Identify which cell holds the provided text, then report its [x, y] central coordinate. 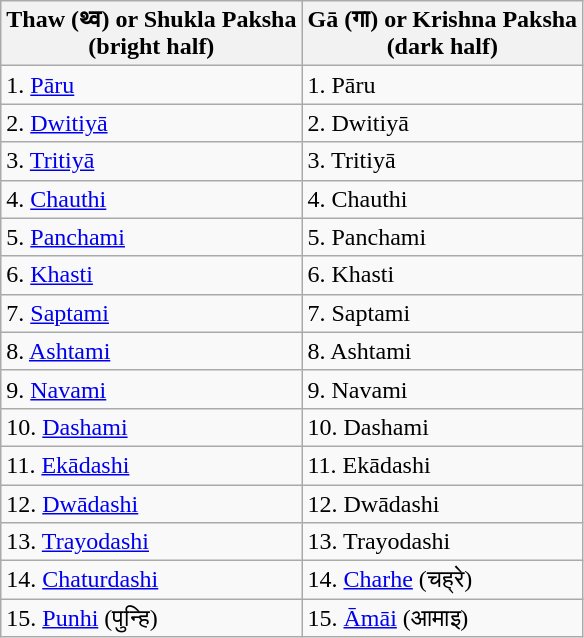
14. Chaturdashi [152, 580]
Gā (गा) or Krishna Paksha(dark half) [442, 34]
14. Charhe (चह्रे) [442, 580]
15. Punhi (पुन्हि) [152, 618]
15. Āmāi (आमाइ) [442, 618]
Thaw (थ्व) or Shukla Paksha(bright half) [152, 34]
